From the cell containing the given text, extract its center point as (X, Y) coordinate. 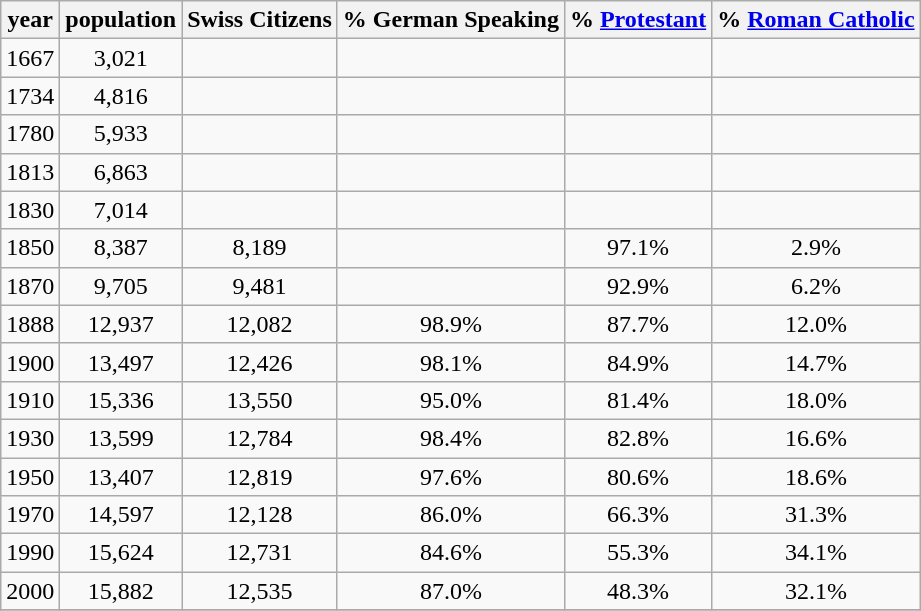
8,387 (121, 248)
8,189 (260, 248)
15,882 (121, 591)
13,599 (121, 438)
9,481 (260, 286)
Swiss Citizens (260, 20)
13,550 (260, 400)
1900 (30, 362)
population (121, 20)
12,128 (260, 515)
15,624 (121, 553)
% Protestant (638, 20)
4,816 (121, 96)
16.6% (816, 438)
15,336 (121, 400)
6,863 (121, 172)
1850 (30, 248)
12,937 (121, 324)
12,784 (260, 438)
6.2% (816, 286)
13,407 (121, 477)
80.6% (638, 477)
% German Speaking (450, 20)
9,705 (121, 286)
48.3% (638, 591)
14.7% (816, 362)
1990 (30, 553)
98.4% (450, 438)
12,535 (260, 591)
18.0% (816, 400)
7,014 (121, 210)
1830 (30, 210)
18.6% (816, 477)
2.9% (816, 248)
87.7% (638, 324)
82.8% (638, 438)
31.3% (816, 515)
12,082 (260, 324)
1950 (30, 477)
1667 (30, 58)
1870 (30, 286)
1734 (30, 96)
3,021 (121, 58)
14,597 (121, 515)
12.0% (816, 324)
84.9% (638, 362)
55.3% (638, 553)
1910 (30, 400)
12,819 (260, 477)
% Roman Catholic (816, 20)
92.9% (638, 286)
81.4% (638, 400)
1930 (30, 438)
97.6% (450, 477)
1813 (30, 172)
34.1% (816, 553)
1970 (30, 515)
95.0% (450, 400)
87.0% (450, 591)
98.9% (450, 324)
1780 (30, 134)
13,497 (121, 362)
12,731 (260, 553)
12,426 (260, 362)
66.3% (638, 515)
84.6% (450, 553)
32.1% (816, 591)
5,933 (121, 134)
year (30, 20)
1888 (30, 324)
2000 (30, 591)
98.1% (450, 362)
86.0% (450, 515)
97.1% (638, 248)
